Identify which cell holds the provided text, then report its [X, Y] central coordinate. 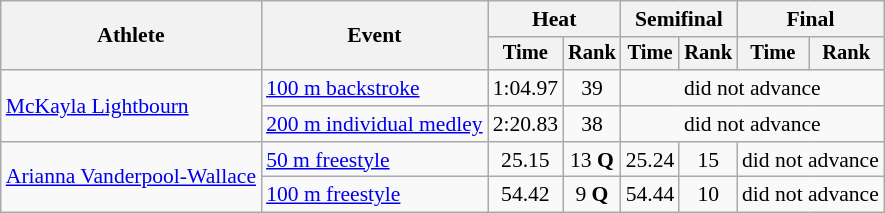
200 m individual medley [374, 124]
Heat [554, 19]
100 m backstroke [374, 88]
10 [708, 195]
Final [810, 19]
54.42 [526, 195]
15 [708, 160]
54.44 [650, 195]
25.24 [650, 160]
50 m freestyle [374, 160]
1:04.97 [526, 88]
39 [592, 88]
9 Q [592, 195]
Semifinal [679, 19]
Event [374, 36]
2:20.83 [526, 124]
13 Q [592, 160]
McKayla Lightbourn [131, 106]
Athlete [131, 36]
25.15 [526, 160]
38 [592, 124]
100 m freestyle [374, 195]
Arianna Vanderpool-Wallace [131, 178]
